Pinpoint the cell where the given text exists, returning its [x, y] midpoint coordinate. 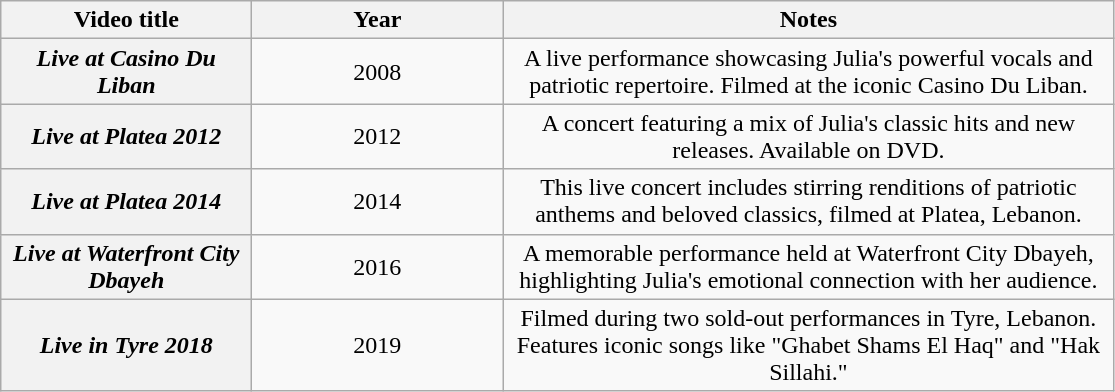
2019 [378, 345]
2012 [378, 136]
Live at Waterfront City Dbayeh [126, 266]
2016 [378, 266]
2014 [378, 202]
A concert featuring a mix of Julia's classic hits and new releases. Available on DVD. [808, 136]
A live performance showcasing Julia's powerful vocals and patriotic repertoire. Filmed at the iconic Casino Du Liban. [808, 72]
This live concert includes stirring renditions of patriotic anthems and beloved classics, filmed at Platea, Lebanon. [808, 202]
Live at Platea 2014 [126, 202]
Live at Casino Du Liban [126, 72]
A memorable performance held at Waterfront City Dbayeh, highlighting Julia's emotional connection with her audience. [808, 266]
2008 [378, 72]
Year [378, 20]
Live at Platea 2012 [126, 136]
Video title [126, 20]
Filmed during two sold-out performances in Tyre, Lebanon. Features iconic songs like "Ghabet Shams El Haq" and "Hak Sillahi." [808, 345]
Live in Tyre 2018 [126, 345]
Notes [808, 20]
